Return [X, Y] of the center of cell containing provided text 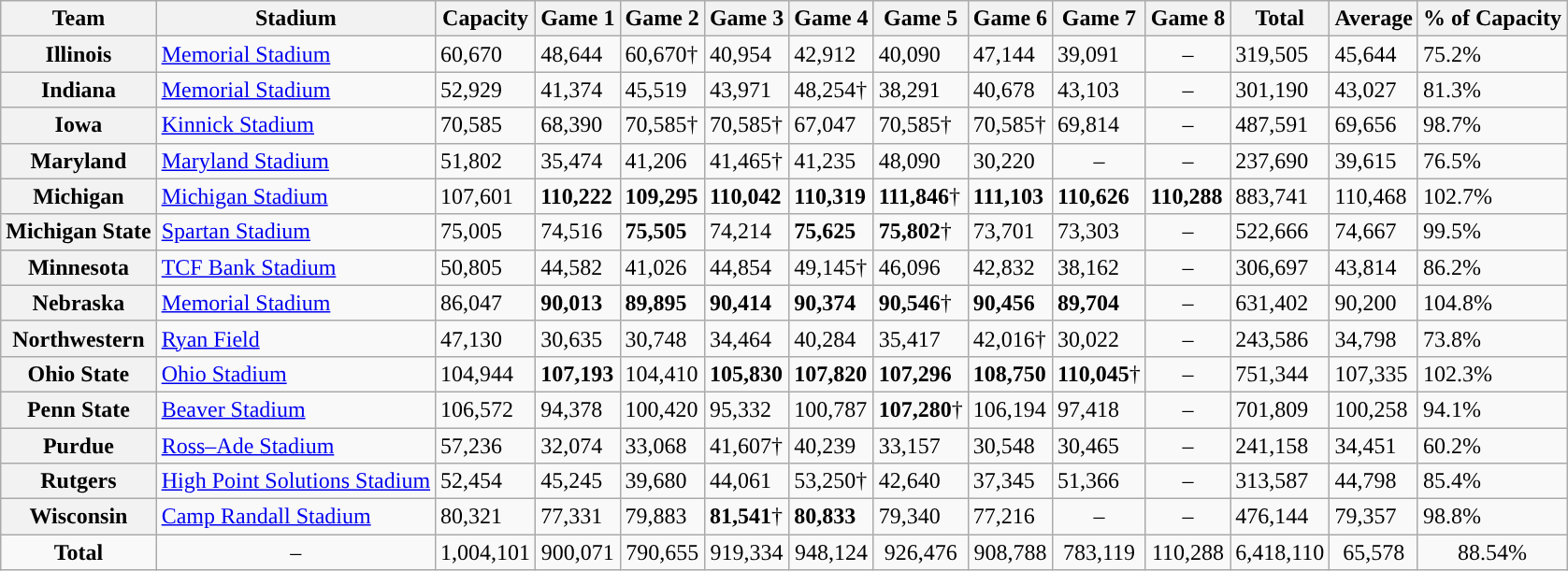
60.2% [1492, 446]
81,541† [746, 517]
67,047 [831, 125]
35,474 [578, 161]
631,402 [1280, 303]
65,578 [1374, 552]
52,929 [486, 90]
Nebraska [79, 303]
Stadium [295, 19]
Illinois [79, 54]
95,332 [746, 409]
53,250† [831, 481]
110,045† [1100, 374]
883,741 [1280, 196]
Penn State [79, 409]
90,414 [746, 303]
Michigan Stadium [295, 196]
Average [1374, 19]
Maryland [79, 161]
41,235 [831, 161]
46,096 [920, 267]
74,214 [746, 232]
73,701 [1010, 232]
107,820 [831, 374]
313,587 [1280, 481]
69,656 [1374, 125]
43,814 [1374, 267]
107,193 [578, 374]
90,200 [1374, 303]
38,291 [920, 90]
75,005 [486, 232]
TCF Bank Stadium [295, 267]
90,456 [1010, 303]
34,798 [1374, 338]
43,027 [1374, 90]
79,357 [1374, 517]
30,548 [1010, 446]
Michigan [79, 196]
41,026 [662, 267]
42,912 [831, 54]
39,091 [1100, 54]
38,162 [1100, 267]
47,130 [486, 338]
Northwestern [79, 338]
45,245 [578, 481]
Game 3 [746, 19]
42,832 [1010, 267]
79,340 [920, 517]
30,022 [1100, 338]
73.8% [1492, 338]
Game 2 [662, 19]
948,124 [831, 552]
107,601 [486, 196]
476,144 [1280, 517]
41,374 [578, 90]
75.2% [1492, 54]
751,344 [1280, 374]
Ross–Ade Stadium [295, 446]
81.3% [1492, 90]
75,802† [920, 232]
Game 5 [920, 19]
105,830 [746, 374]
90,374 [831, 303]
926,476 [920, 552]
Minnesota [79, 267]
75,505 [662, 232]
99.5% [1492, 232]
Game 7 [1100, 19]
100,258 [1374, 409]
44,582 [578, 267]
35,417 [920, 338]
80,321 [486, 517]
306,697 [1280, 267]
108,750 [1010, 374]
42,016† [1010, 338]
90,546† [920, 303]
106,572 [486, 409]
104,410 [662, 374]
69,814 [1100, 125]
98.8% [1492, 517]
Beaver Stadium [295, 409]
790,655 [662, 552]
109,295 [662, 196]
47,144 [1010, 54]
111,103 [1010, 196]
48,254† [831, 90]
44,798 [1374, 481]
40,954 [746, 54]
90,013 [578, 303]
94.1% [1492, 409]
1,004,101 [486, 552]
40,239 [831, 446]
237,690 [1280, 161]
33,068 [662, 446]
110,319 [831, 196]
Game 6 [1010, 19]
919,334 [746, 552]
Iowa [79, 125]
60,670 [486, 54]
98.7% [1492, 125]
107,335 [1374, 374]
86.2% [1492, 267]
Ohio Stadium [295, 374]
107,296 [920, 374]
908,788 [1010, 552]
Game 4 [831, 19]
110,222 [578, 196]
57,236 [486, 446]
97,418 [1100, 409]
104,944 [486, 374]
43,971 [746, 90]
100,420 [662, 409]
86,047 [486, 303]
41,206 [662, 161]
40,090 [920, 54]
73,303 [1100, 232]
44,854 [746, 267]
Ohio State [79, 374]
701,809 [1280, 409]
Camp Randall Stadium [295, 517]
Maryland Stadium [295, 161]
Game 8 [1187, 19]
80,833 [831, 517]
77,331 [578, 517]
110,626 [1100, 196]
39,615 [1374, 161]
30,635 [578, 338]
241,158 [1280, 446]
39,680 [662, 481]
Michigan State [79, 232]
243,586 [1280, 338]
79,883 [662, 517]
37,345 [1010, 481]
110,042 [746, 196]
60,670† [662, 54]
487,591 [1280, 125]
40,678 [1010, 90]
52,454 [486, 481]
94,378 [578, 409]
44,061 [746, 481]
Ryan Field [295, 338]
104.8% [1492, 303]
48,644 [578, 54]
74,667 [1374, 232]
Spartan Stadium [295, 232]
74,516 [578, 232]
100,787 [831, 409]
33,157 [920, 446]
75,625 [831, 232]
40,284 [831, 338]
106,194 [1010, 409]
102.7% [1492, 196]
51,366 [1100, 481]
Kinnick Stadium [295, 125]
89,704 [1100, 303]
34,464 [746, 338]
783,119 [1100, 552]
41,465† [746, 161]
900,071 [578, 552]
48,090 [920, 161]
43,103 [1100, 90]
32,074 [578, 446]
30,220 [1010, 161]
89,895 [662, 303]
42,640 [920, 481]
% of Capacity [1492, 19]
Team [79, 19]
34,451 [1374, 446]
6,418,110 [1280, 552]
Purdue [79, 446]
51,802 [486, 161]
77,216 [1010, 517]
50,805 [486, 267]
88.54% [1492, 552]
49,145† [831, 267]
High Point Solutions Stadium [295, 481]
Indiana [79, 90]
70,585 [486, 125]
111,846† [920, 196]
319,505 [1280, 54]
Rutgers [79, 481]
45,644 [1374, 54]
107,280† [920, 409]
102.3% [1492, 374]
68,390 [578, 125]
41,607† [746, 446]
110,468 [1374, 196]
30,465 [1100, 446]
301,190 [1280, 90]
45,519 [662, 90]
85.4% [1492, 481]
522,666 [1280, 232]
Capacity [486, 19]
Wisconsin [79, 517]
76.5% [1492, 161]
30,748 [662, 338]
Game 1 [578, 19]
